Identify which cell holds the provided text, then report its [X, Y] central coordinate. 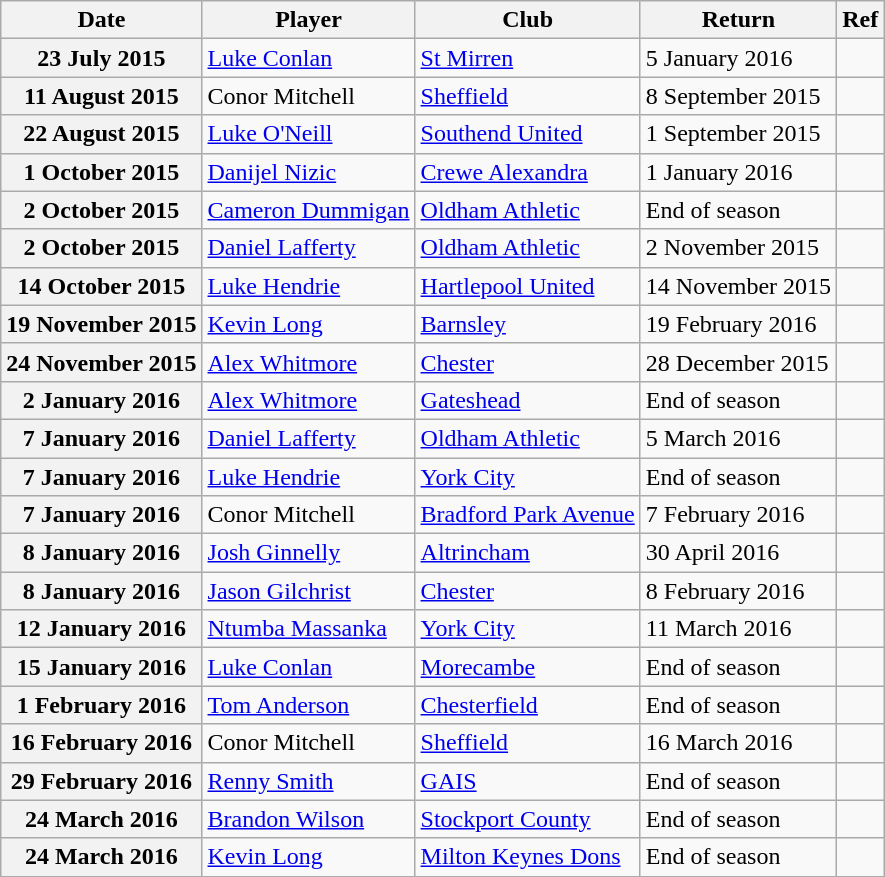
Ntumba Massanka [308, 629]
Barnsley [528, 324]
Crewe Alexandra [528, 172]
Player [308, 20]
Chesterfield [528, 705]
Return [738, 20]
5 January 2016 [738, 58]
Southend United [528, 134]
2 January 2016 [102, 400]
Danijel Nizic [308, 172]
29 February 2016 [102, 781]
Brandon Wilson [308, 819]
Cameron Dummigan [308, 210]
1 September 2015 [738, 134]
Luke O'Neill [308, 134]
19 November 2015 [102, 324]
1 February 2016 [102, 705]
Date [102, 20]
Altrincham [528, 553]
Ref [860, 20]
23 July 2015 [102, 58]
Stockport County [528, 819]
30 April 2016 [738, 553]
Josh Ginnelly [308, 553]
19 February 2016 [738, 324]
7 February 2016 [738, 515]
16 March 2016 [738, 743]
GAIS [528, 781]
5 March 2016 [738, 438]
Gateshead [528, 400]
Club [528, 20]
2 November 2015 [738, 248]
24 November 2015 [102, 362]
12 January 2016 [102, 629]
28 December 2015 [738, 362]
11 August 2015 [102, 96]
St Mirren [528, 58]
8 September 2015 [738, 96]
Bradford Park Avenue [528, 515]
Jason Gilchrist [308, 591]
16 February 2016 [102, 743]
Morecambe [528, 667]
11 March 2016 [738, 629]
Renny Smith [308, 781]
Hartlepool United [528, 286]
15 January 2016 [102, 667]
8 February 2016 [738, 591]
14 October 2015 [102, 286]
14 November 2015 [738, 286]
22 August 2015 [102, 134]
1 January 2016 [738, 172]
1 October 2015 [102, 172]
Tom Anderson [308, 705]
Milton Keynes Dons [528, 857]
